For the text-containing cell, return its midpoint in (x, y) coordinate format. 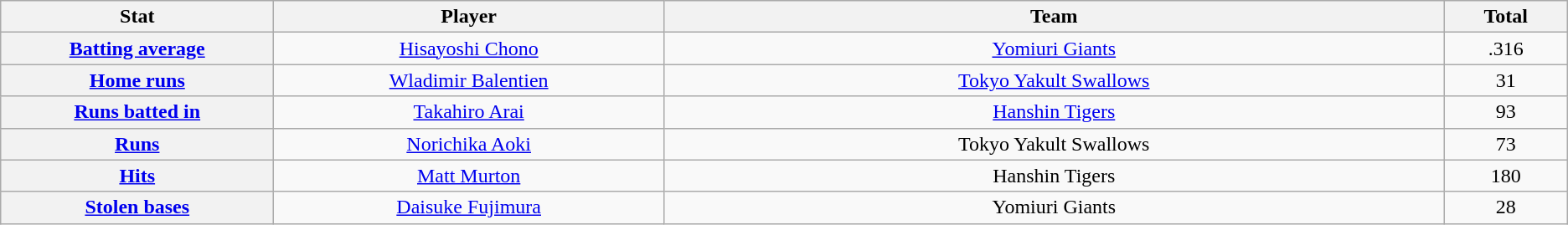
Hits (137, 176)
Wladimir Balentien (469, 80)
Norichika Aoki (469, 144)
Daisuke Fujimura (469, 207)
Runs (137, 144)
Hisayoshi Chono (469, 49)
Takahiro Arai (469, 112)
Home runs (137, 80)
.316 (1506, 49)
Stat (137, 17)
Stolen bases (137, 207)
73 (1506, 144)
Matt Murton (469, 176)
Runs batted in (137, 112)
93 (1506, 112)
Batting average (137, 49)
Team (1055, 17)
28 (1506, 207)
31 (1506, 80)
180 (1506, 176)
Total (1506, 17)
Player (469, 17)
